Output the (x, y) coordinate of the center of the cell containing the given text.  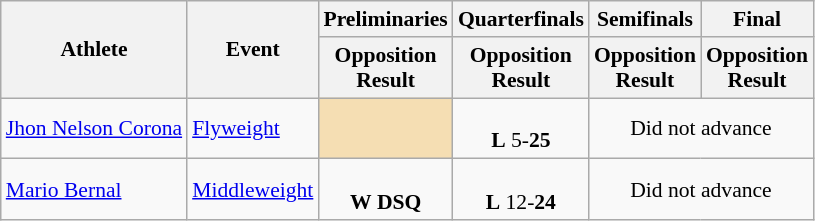
Final (757, 19)
L 12-24 (521, 190)
Jhon Nelson Corona (94, 128)
Mario Bernal (94, 190)
Middleweight (252, 190)
Quarterfinals (521, 19)
Preliminaries (385, 19)
W DSQ (385, 190)
Event (252, 50)
Semifinals (645, 19)
Flyweight (252, 128)
Athlete (94, 50)
L 5-25 (521, 128)
